Extract the (x, y) coordinate from the center of the cell holding the provided text.  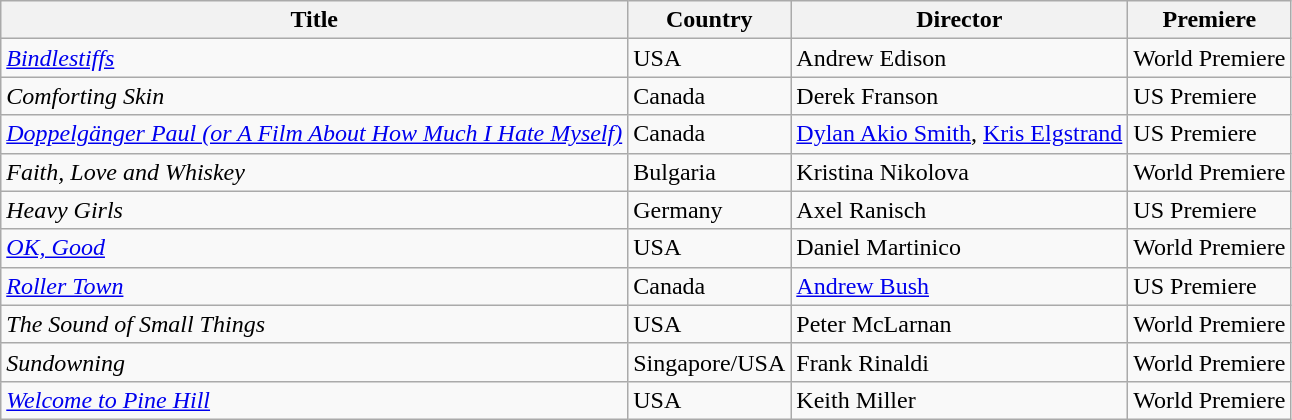
Faith, Love and Whiskey (314, 172)
Heavy Girls (314, 210)
Title (314, 20)
Peter McLarnan (960, 324)
Comforting Skin (314, 96)
Bindlestiffs (314, 58)
Dylan Akio Smith, Kris Elgstrand (960, 134)
Derek Franson (960, 96)
Germany (710, 210)
Doppelgänger Paul (or A Film About How Much I Hate Myself) (314, 134)
Welcome to Pine Hill (314, 400)
Country (710, 20)
Kristina Nikolova (960, 172)
Premiere (1210, 20)
Andrew Edison (960, 58)
OK, Good (314, 248)
Singapore/USA (710, 362)
Sundowning (314, 362)
Andrew Bush (960, 286)
Bulgaria (710, 172)
Director (960, 20)
Daniel Martinico (960, 248)
Keith Miller (960, 400)
The Sound of Small Things (314, 324)
Roller Town (314, 286)
Axel Ranisch (960, 210)
Frank Rinaldi (960, 362)
